Provide the (x, y) coordinate of the cell's center where the given text is located.  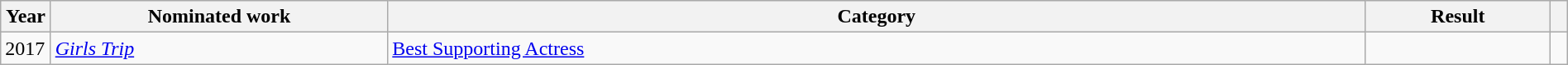
Category (877, 17)
Best Supporting Actress (877, 48)
Year (26, 17)
Nominated work (219, 17)
2017 (26, 48)
Girls Trip (219, 48)
Result (1458, 17)
